Scan for the cell matching the given text and deliver its (X, Y) coordinate at center. 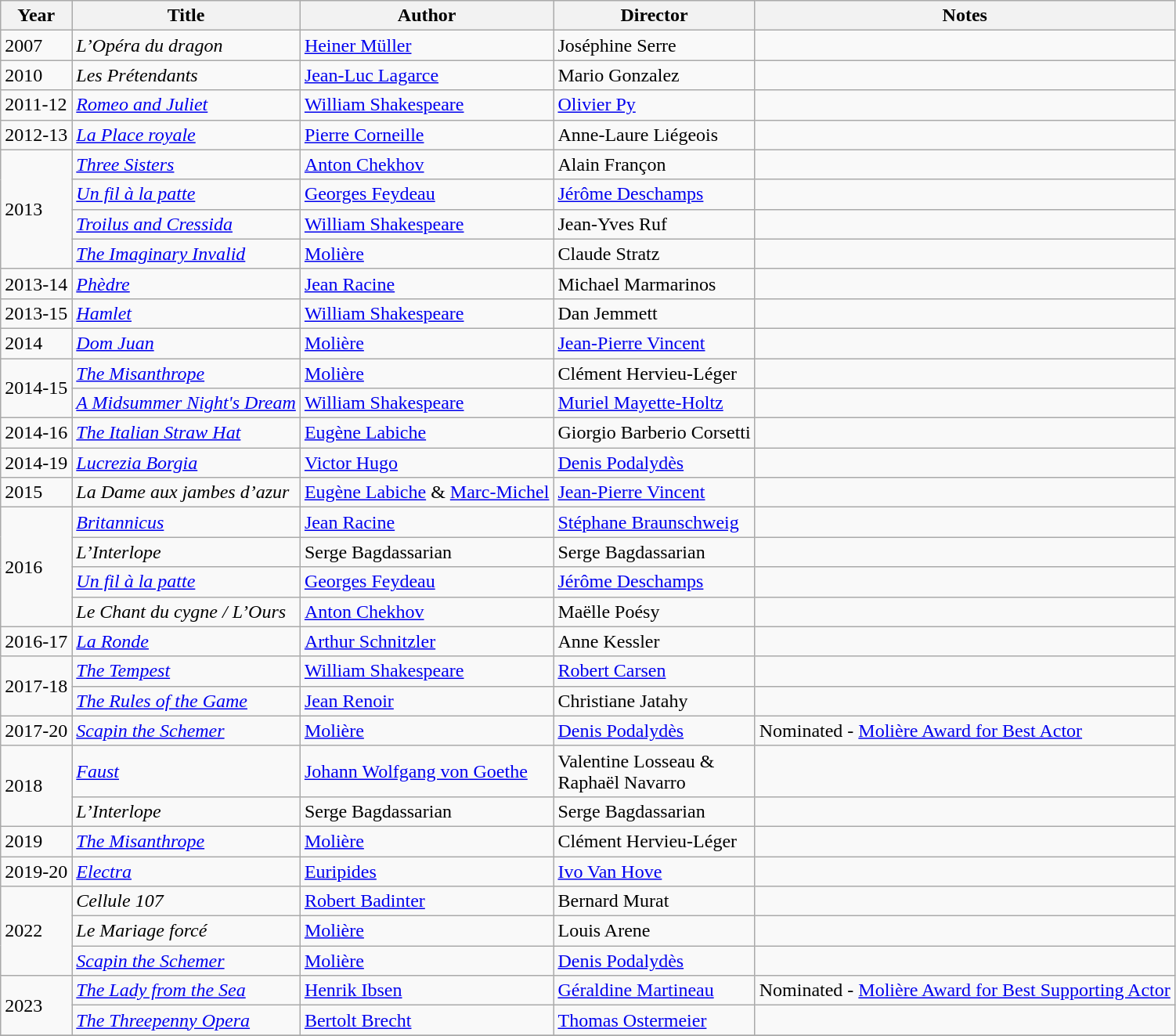
Claude Stratz (655, 254)
Robert Badinter (427, 901)
Géraldine Martineau (655, 991)
Johann Wolfgang von Goethe (427, 771)
Anne Kessler (655, 641)
The Italian Straw Hat (186, 433)
The Imaginary Invalid (186, 254)
Notes (965, 16)
Hamlet (186, 313)
2019 (36, 841)
Anne-Laure Liégeois (655, 135)
2019-20 (36, 872)
2013-14 (36, 283)
The Rules of the Game (186, 701)
La Ronde (186, 641)
Alain Françon (655, 164)
Author (427, 16)
Mario Gonzalez (655, 75)
Joséphine Serre (655, 45)
2018 (36, 786)
L’Opéra du dragon (186, 45)
Maëlle Poésy (655, 612)
Title (186, 16)
Louis Arene (655, 931)
Le Chant du cygne / L’Ours (186, 612)
2017-20 (36, 731)
Olivier Py (655, 105)
2023 (36, 1005)
Jean-Yves Ruf (655, 224)
Nominated - Molière Award for Best Supporting Actor (965, 991)
The Tempest (186, 671)
Les Prétendants (186, 75)
Valentine Losseau & Raphaël Navarro (655, 771)
Faust (186, 771)
Year (36, 16)
2007 (36, 45)
Pierre Corneille (427, 135)
The Lady from the Sea (186, 991)
Muriel Mayette-Holtz (655, 403)
Electra (186, 872)
The Threepenny Opera (186, 1020)
Jean Renoir (427, 701)
Lucrezia Borgia (186, 463)
2014-15 (36, 388)
2013 (36, 209)
Dom Juan (186, 343)
Thomas Ostermeier (655, 1020)
Phèdre (186, 283)
2014-19 (36, 463)
2014 (36, 343)
Ivo Van Hove (655, 872)
Giorgio Barberio Corsetti (655, 433)
Le Mariage forcé (186, 931)
Arthur Schnitzler (427, 641)
Dan Jemmett (655, 313)
Eugène Labiche & Marc-Michel (427, 493)
2010 (36, 75)
Director (655, 16)
2022 (36, 931)
2011-12 (36, 105)
La Dame aux jambes d’azur (186, 493)
Euripides (427, 872)
Three Sisters (186, 164)
Robert Carsen (655, 671)
Henrik Ibsen (427, 991)
La Place royale (186, 135)
2016-17 (36, 641)
Bertolt Brecht (427, 1020)
Cellule 107 (186, 901)
Stéphane Braunschweig (655, 522)
Bernard Murat (655, 901)
Michael Marmarinos (655, 283)
Christiane Jatahy (655, 701)
Victor Hugo (427, 463)
Britannicus (186, 522)
A Midsummer Night's Dream (186, 403)
Troilus and Cressida (186, 224)
Heiner Müller (427, 45)
2017-18 (36, 686)
Romeo and Juliet (186, 105)
Nominated - Molière Award for Best Actor (965, 731)
Eugène Labiche (427, 433)
2014-16 (36, 433)
2015 (36, 493)
2012-13 (36, 135)
Jean-Luc Lagarce (427, 75)
2016 (36, 567)
2013-15 (36, 313)
